Extract the (x, y) coordinate from the center of the cell holding the provided text.  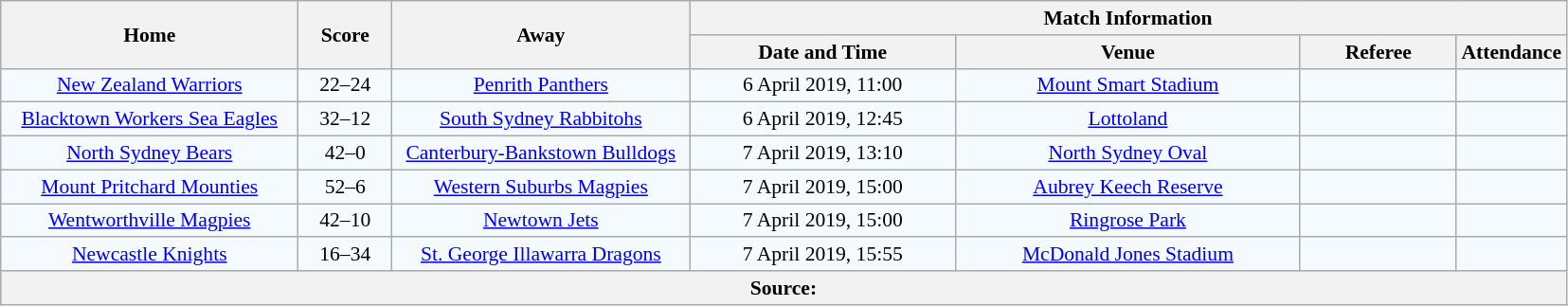
32–12 (345, 119)
Attendance (1511, 52)
6 April 2019, 11:00 (822, 85)
Referee (1378, 52)
St. George Illawarra Dragons (541, 255)
7 April 2019, 13:10 (822, 153)
52–6 (345, 187)
Home (150, 34)
Score (345, 34)
Mount Smart Stadium (1128, 85)
Venue (1128, 52)
42–10 (345, 221)
Blacktown Workers Sea Eagles (150, 119)
New Zealand Warriors (150, 85)
McDonald Jones Stadium (1128, 255)
Mount Pritchard Mounties (150, 187)
Newtown Jets (541, 221)
22–24 (345, 85)
Source: (784, 288)
Wentworthville Magpies (150, 221)
Ringrose Park (1128, 221)
Lottoland (1128, 119)
Newcastle Knights (150, 255)
North Sydney Oval (1128, 153)
Canterbury-Bankstown Bulldogs (541, 153)
North Sydney Bears (150, 153)
Match Information (1127, 18)
7 April 2019, 15:55 (822, 255)
6 April 2019, 12:45 (822, 119)
Western Suburbs Magpies (541, 187)
Date and Time (822, 52)
Aubrey Keech Reserve (1128, 187)
Penrith Panthers (541, 85)
16–34 (345, 255)
South Sydney Rabbitohs (541, 119)
Away (541, 34)
42–0 (345, 153)
